Determine the [X, Y] coordinate at the center of the cell enclosing the given text.  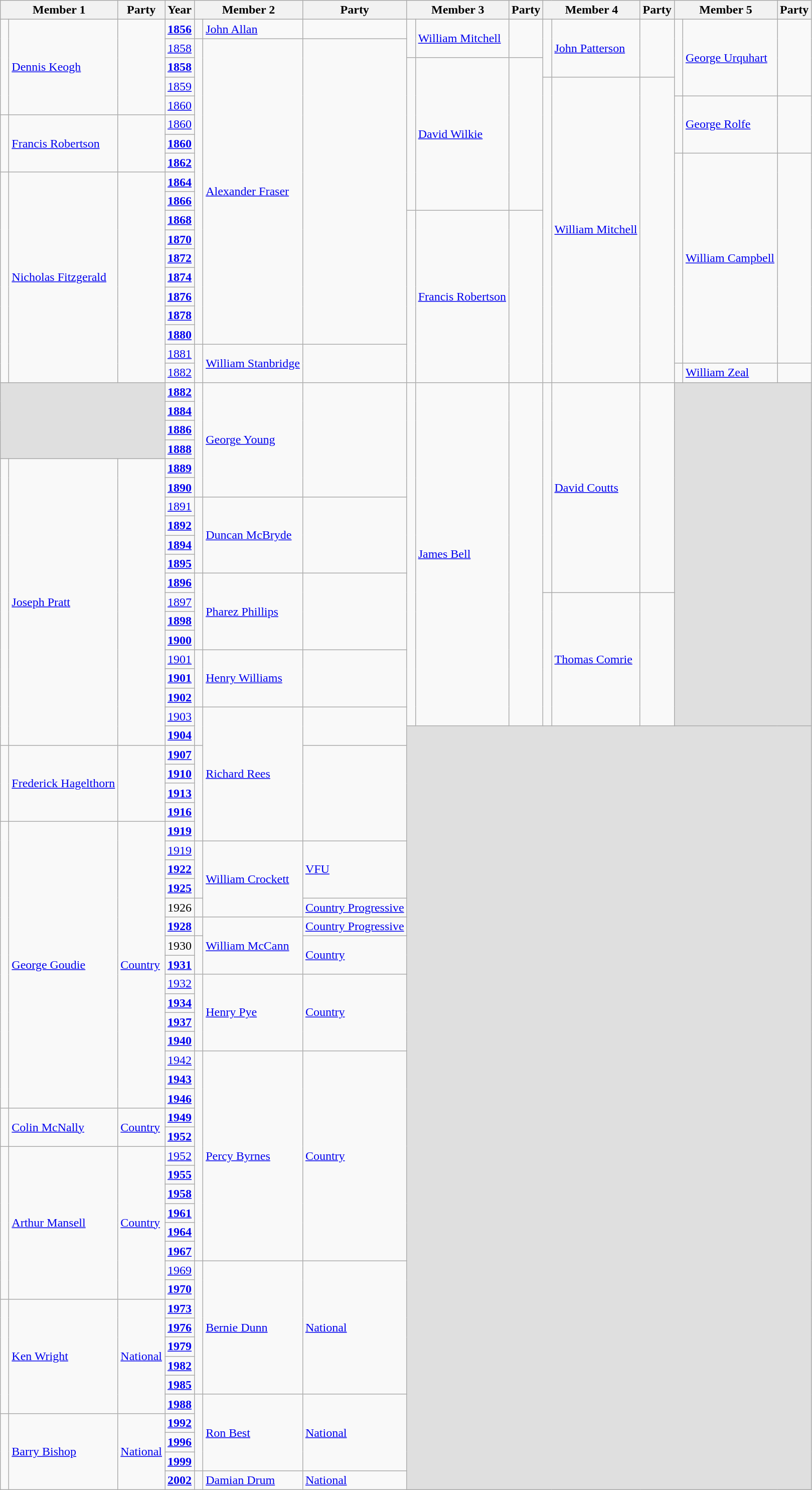
1902 [180, 697]
1942 [180, 1060]
1903 [180, 716]
Member 2 [249, 10]
1976 [180, 1327]
1897 [180, 602]
Ron Best [253, 1432]
James Bell [462, 554]
1866 [180, 201]
Alexander Fraser [253, 192]
Duncan McBryde [253, 535]
1940 [180, 1041]
1999 [180, 1461]
1894 [180, 544]
1913 [180, 793]
1949 [180, 1117]
Member 1 [59, 10]
Damian Drum [253, 1480]
1890 [180, 487]
Nicholas Fitzgerald [63, 277]
Joseph Pratt [63, 602]
1985 [180, 1385]
Dennis Keogh [63, 67]
1874 [180, 277]
1970 [180, 1289]
1896 [180, 583]
Colin McNally [63, 1127]
1931 [180, 965]
1932 [180, 984]
1925 [180, 888]
1955 [180, 1175]
Pharez Phillips [253, 612]
1895 [180, 564]
William Stanbridge [253, 363]
1868 [180, 220]
1880 [180, 335]
Member 5 [725, 10]
Henry Pye [253, 1012]
1964 [180, 1232]
John Patterson [596, 48]
Barry Bishop [63, 1451]
John Allan [253, 29]
1988 [180, 1404]
1926 [180, 908]
Bernie Dunn [253, 1327]
William McCann [253, 946]
1904 [180, 735]
1969 [180, 1270]
1886 [180, 430]
William Campbell [730, 258]
1979 [180, 1347]
1937 [180, 1022]
1982 [180, 1366]
Year [180, 10]
Frederick Hagelthorn [63, 783]
1864 [180, 182]
1916 [180, 812]
1922 [180, 869]
2002 [180, 1480]
1884 [180, 411]
George Goudie [63, 964]
1889 [180, 468]
1888 [180, 449]
1910 [180, 774]
1870 [180, 239]
1934 [180, 1003]
1898 [180, 621]
1872 [180, 258]
1900 [180, 640]
Ken Wright [63, 1356]
Member 3 [457, 10]
David Coutts [596, 488]
George Young [253, 439]
1859 [180, 86]
VFU [355, 869]
Arthur Mansell [63, 1222]
1928 [180, 927]
1891 [180, 506]
William Zeal [730, 373]
1943 [180, 1079]
George Rolfe [730, 124]
1930 [180, 946]
Richard Rees [253, 774]
1862 [180, 163]
1973 [180, 1308]
William Crockett [253, 879]
1856 [180, 29]
1876 [180, 296]
1881 [180, 354]
1892 [180, 525]
Henry Williams [253, 678]
1961 [180, 1213]
Thomas Comrie [596, 659]
David Wilkie [462, 134]
1967 [180, 1251]
1992 [180, 1423]
1946 [180, 1098]
Percy Byrnes [253, 1156]
1878 [180, 316]
1958 [180, 1194]
George Urquhart [730, 58]
Member 4 [592, 10]
1907 [180, 755]
1996 [180, 1442]
